For the text-containing cell, return its midpoint in [x, y] coordinate format. 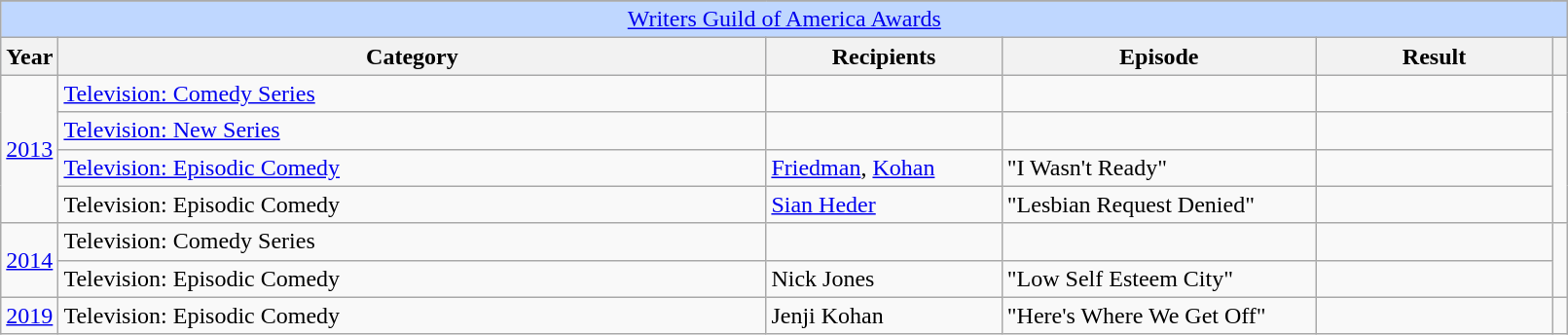
2014 [29, 260]
Friedman, Kohan [884, 167]
"Low Self Esteem City" [1158, 279]
Sian Heder [884, 205]
2013 [29, 149]
Result [1434, 56]
Writers Guild of America Awards [784, 19]
Episode [1158, 56]
"I Wasn't Ready" [1158, 167]
Year [29, 56]
Television: New Series [413, 130]
"Here's Where We Get Off" [1158, 316]
Recipients [884, 56]
2019 [29, 316]
Category [413, 56]
Nick Jones [884, 279]
"Lesbian Request Denied" [1158, 205]
Jenji Kohan [884, 316]
